Pinpoint the cell where the given text exists, returning its [X, Y] midpoint coordinate. 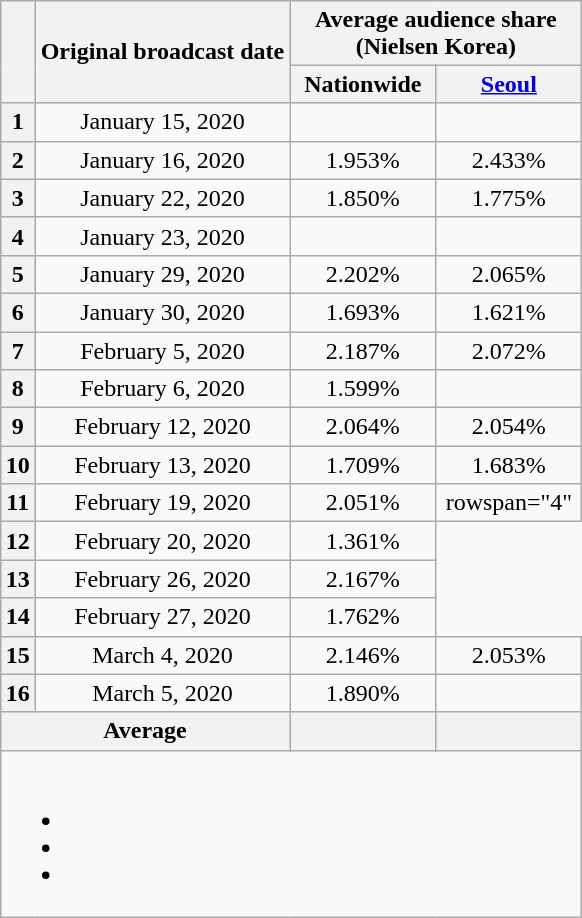
February 5, 2020 [162, 351]
2.167% [363, 579]
March 4, 2020 [162, 655]
March 5, 2020 [162, 693]
5 [18, 274]
2.187% [363, 351]
1.621% [509, 312]
February 27, 2020 [162, 617]
9 [18, 427]
7 [18, 351]
February 13, 2020 [162, 465]
Average [145, 731]
2.065% [509, 274]
3 [18, 198]
January 22, 2020 [162, 198]
15 [18, 655]
1.709% [363, 465]
1.890% [363, 693]
February 19, 2020 [162, 503]
1.693% [363, 312]
January 16, 2020 [162, 160]
February 12, 2020 [162, 427]
2.146% [363, 655]
4 [18, 236]
2.072% [509, 351]
1.599% [363, 389]
8 [18, 389]
February 6, 2020 [162, 389]
1.361% [363, 541]
16 [18, 693]
11 [18, 503]
Seoul [509, 84]
Nationwide [363, 84]
January 23, 2020 [162, 236]
Average audience share(Nielsen Korea) [436, 32]
January 30, 2020 [162, 312]
2.064% [363, 427]
2.433% [509, 160]
6 [18, 312]
1.953% [363, 160]
2.053% [509, 655]
January 15, 2020 [162, 122]
February 26, 2020 [162, 579]
2.054% [509, 427]
2 [18, 160]
14 [18, 617]
1 [18, 122]
February 20, 2020 [162, 541]
rowspan="4" [509, 503]
January 29, 2020 [162, 274]
1.775% [509, 198]
1.762% [363, 617]
1.683% [509, 465]
1.850% [363, 198]
12 [18, 541]
10 [18, 465]
2.202% [363, 274]
Original broadcast date [162, 52]
13 [18, 579]
2.051% [363, 503]
